Scan for the cell matching the given text and deliver its (x, y) coordinate at center. 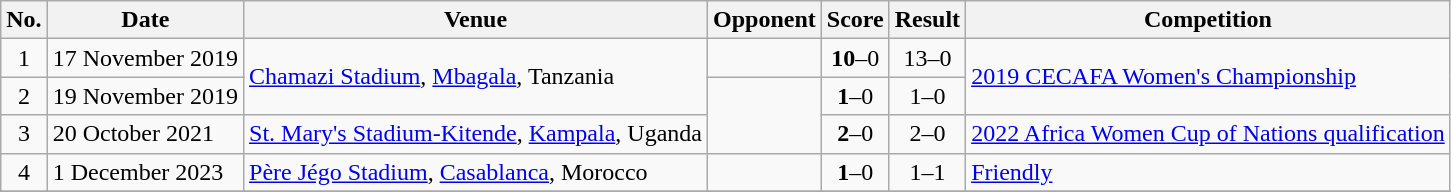
13–0 (927, 58)
3 (24, 134)
2019 CECAFA Women's Championship (1208, 77)
10–0 (855, 58)
2 (24, 96)
Date (145, 20)
Venue (476, 20)
2022 Africa Women Cup of Nations qualification (1208, 134)
19 November 2019 (145, 96)
Result (927, 20)
Père Jégo Stadium, Casablanca, Morocco (476, 172)
Competition (1208, 20)
Opponent (764, 20)
17 November 2019 (145, 58)
1–1 (927, 172)
20 October 2021 (145, 134)
4 (24, 172)
No. (24, 20)
Friendly (1208, 172)
Chamazi Stadium, Mbagala, Tanzania (476, 77)
Score (855, 20)
1 December 2023 (145, 172)
1 (24, 58)
St. Mary's Stadium-Kitende, Kampala, Uganda (476, 134)
